Search for the cell housing the specified text and yield its [x, y] center coordinate. 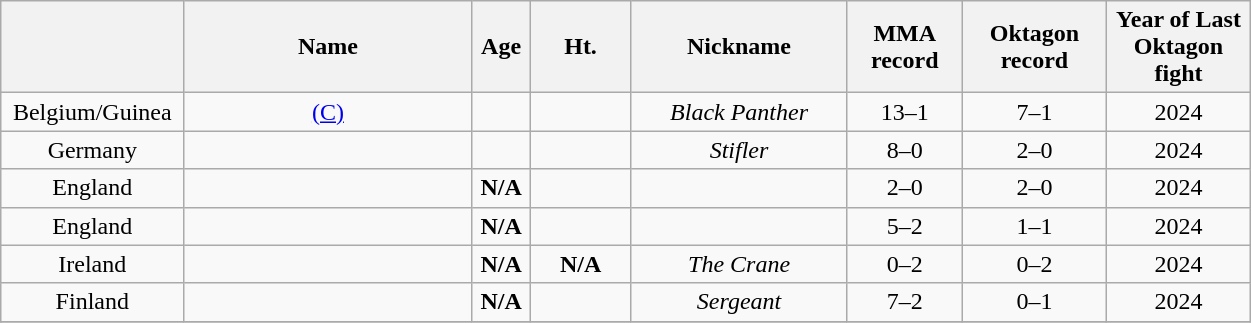
Nickname [739, 47]
Oktagon record [1034, 47]
Black Panther [739, 112]
Stifler [739, 150]
1–1 [1034, 226]
Belgium/Guinea [92, 112]
7–1 [1034, 112]
Ht. [580, 47]
7–2 [904, 302]
5–2 [904, 226]
MMA record [904, 47]
Name [328, 47]
8–0 [904, 150]
Ireland [92, 264]
Age [501, 47]
Sergeant [739, 302]
13–1 [904, 112]
The Crane [739, 264]
Finland [92, 302]
Germany [92, 150]
Year of Last Oktagon fight [1178, 47]
0–1 [1034, 302]
(C) [328, 112]
